From the cell containing the given text, extract its center point as [X, Y] coordinate. 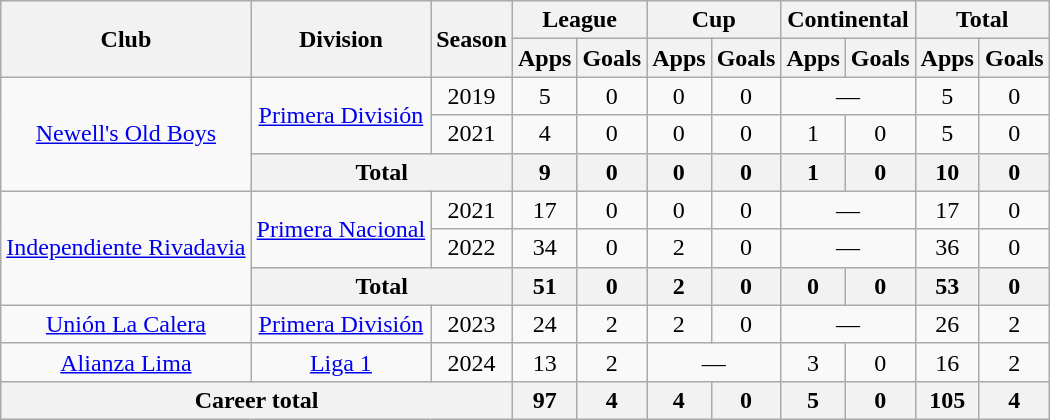
2019 [472, 96]
Alianza Lima [126, 362]
26 [947, 324]
Unión La Calera [126, 324]
Primera Nacional [341, 229]
Career total [257, 400]
97 [544, 400]
34 [544, 248]
16 [947, 362]
24 [544, 324]
Season [472, 39]
League [579, 20]
2022 [472, 248]
Liga 1 [341, 362]
13 [544, 362]
2024 [472, 362]
Division [341, 39]
3 [813, 362]
36 [947, 248]
9 [544, 172]
105 [947, 400]
51 [544, 286]
53 [947, 286]
Newell's Old Boys [126, 134]
10 [947, 172]
Continental [848, 20]
2023 [472, 324]
Independiente Rivadavia [126, 248]
Club [126, 39]
Cup [714, 20]
